Extract the [X, Y] coordinate from the center of the cell holding the provided text.  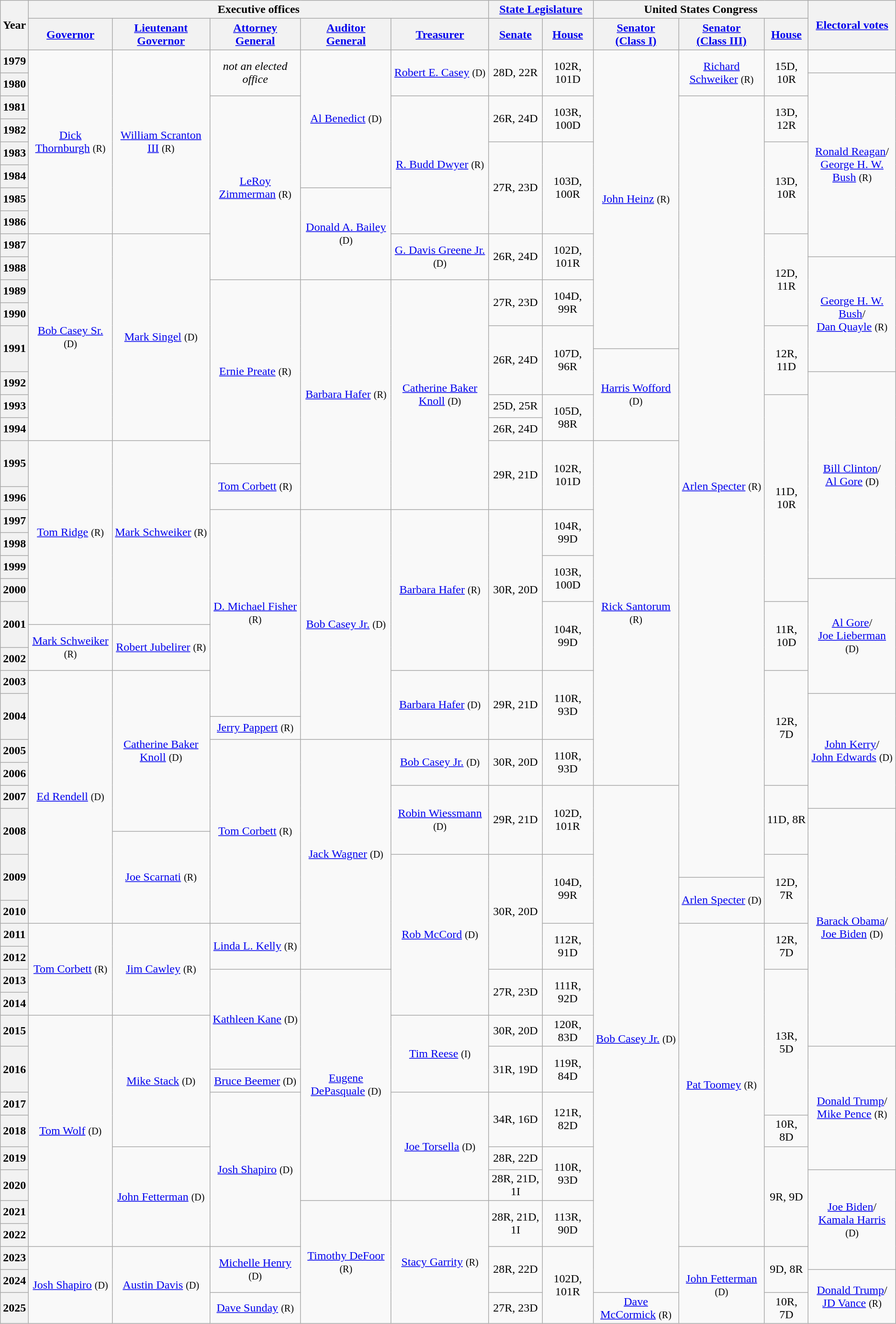
12D, 7R [786, 889]
Linda L. Kelly (R) [255, 946]
Arlen Specter (D) [722, 900]
1998 [14, 544]
John Kerry/John Edwards (D) [852, 751]
1986 [14, 222]
Arlen Specter (R) [722, 487]
103D, 100R [568, 188]
LieutenantGovernor [161, 34]
AuditorGeneral [346, 34]
G. Davis Greene Jr. (D) [439, 257]
Eugene DePasquale (D) [346, 1085]
1987 [14, 245]
Tom Wolf (D) [71, 1131]
2024 [14, 1281]
31R, 19D [515, 1069]
Joe Biden/Kamala Harris (D) [852, 1219]
Mark Singel (D) [161, 337]
28D, 22R [515, 73]
Al Benedict (D) [346, 119]
1989 [14, 291]
Al Gore/Joe Lieberman (D) [852, 636]
1982 [14, 130]
2025 [14, 1308]
Dave McCormick (R) [636, 1308]
1996 [14, 498]
William Scranton III (R) [161, 142]
12D, 11R [786, 280]
10R, 8D [786, 1131]
2021 [14, 1212]
2007 [14, 797]
2016 [14, 1069]
Michelle Henry (D) [255, 1269]
not an elected office [255, 73]
2018 [14, 1131]
1984 [14, 176]
State Legislature [541, 10]
1991 [14, 349]
Governor [71, 34]
Barack Obama/Joe Biden (D) [852, 927]
2023 [14, 1258]
1997 [14, 521]
Jerry Pappert (R) [255, 728]
John Heinz (R) [636, 199]
Electoral votes [852, 25]
10R, 7D [786, 1308]
1988 [14, 268]
D. Michael Fisher (R) [255, 613]
11R, 10D [786, 636]
Robert E. Casey (D) [439, 73]
12R, 11D [786, 360]
Austin Davis (D) [161, 1285]
2014 [14, 1004]
2008 [14, 831]
Joe Torsella (D) [439, 1146]
Rob McCord (D) [439, 935]
Senator(Class III) [722, 34]
Robin Wiessmann (D) [439, 820]
2013 [14, 981]
107D, 96R [568, 360]
Donald Trump/JD Vance (R) [852, 1297]
2000 [14, 590]
Bob Casey Sr. (D) [71, 337]
2001 [14, 624]
1979 [14, 61]
Ernie Preate (R) [255, 372]
Richard Schweiker (R) [722, 73]
2006 [14, 774]
Dave Sunday (R) [255, 1308]
15D, 10R [786, 73]
2003 [14, 682]
1990 [14, 314]
Harris Wofford (D) [636, 395]
Barbara Hafer (D) [439, 705]
George H. W. Bush/Dan Quayle (R) [852, 314]
111R, 92D [568, 992]
2022 [14, 1235]
Donald Trump/Mike Pence (R) [852, 1108]
1985 [14, 199]
Joe Scarnati (R) [161, 877]
2019 [14, 1158]
1992 [14, 383]
2009 [14, 877]
113R, 90D [568, 1223]
2011 [14, 935]
Bill Clinton/Al Gore (D) [852, 475]
2012 [14, 958]
Tim Reese (I) [439, 1053]
120R, 83D [568, 1030]
Year [14, 25]
13D, 12R [786, 119]
121R, 82D [568, 1120]
34R, 16D [515, 1120]
Dick Thornburgh (R) [71, 142]
2017 [14, 1104]
United States Congress [701, 10]
1980 [14, 84]
2005 [14, 751]
Executive offices [258, 10]
R. Budd Dwyer (R) [439, 165]
Rick Santorum (R) [636, 613]
2015 [14, 1030]
9D, 8R [786, 1269]
2004 [14, 716]
1999 [14, 567]
25D, 25R [515, 406]
Mike Stack (D) [161, 1081]
1994 [14, 429]
Ed Rendell (D) [71, 797]
Stacy Garrity (R) [439, 1262]
Bruce Beemer (D) [255, 1081]
119R, 84D [568, 1069]
Tom Ridge (R) [71, 532]
Jim Cawley (R) [161, 969]
13R, 5D [786, 1042]
Donald A. Bailey (D) [346, 234]
1995 [14, 464]
1993 [14, 406]
105D, 98R [568, 418]
112R, 91D [568, 946]
Ronald Reagan/George H. W. Bush (R) [852, 165]
2010 [14, 912]
1983 [14, 153]
Pat Toomey (R) [722, 1085]
11D, 10R [786, 498]
Timothy DeFoor (R) [346, 1262]
Senator(Class I) [636, 34]
Kathleen Kane (D) [255, 1019]
LeRoy Zimmerman (R) [255, 188]
Senate [515, 34]
2002 [14, 659]
AttorneyGeneral [255, 34]
2020 [14, 1185]
9R, 9D [786, 1196]
1981 [14, 107]
Treasurer [439, 34]
Jack Wagner (D) [346, 854]
Robert Jubelirer (R) [161, 647]
13D, 10R [786, 188]
11D, 8R [786, 820]
